Capture the cell that displays the provided text and extract its [X, Y] central coordinate. 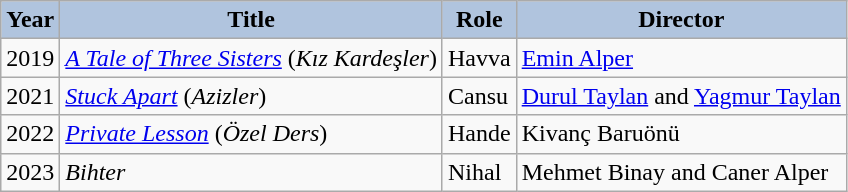
Hande [479, 134]
A Tale of Three Sisters (Kız Kardeşler) [252, 58]
Stuck Apart (Azizler) [252, 96]
Role [479, 20]
2021 [30, 96]
Title [252, 20]
Year [30, 20]
Emin Alper [681, 58]
Director [681, 20]
2023 [30, 172]
Havva [479, 58]
Durul Taylan and Yagmur Taylan [681, 96]
2022 [30, 134]
Mehmet Binay and Caner Alper [681, 172]
Cansu [479, 96]
Nihal [479, 172]
Kivanç Baruönü [681, 134]
2019 [30, 58]
Private Lesson (Özel Ders) [252, 134]
Bihter [252, 172]
